Provide the (x, y) coordinate of the cell's center where the given text is located.  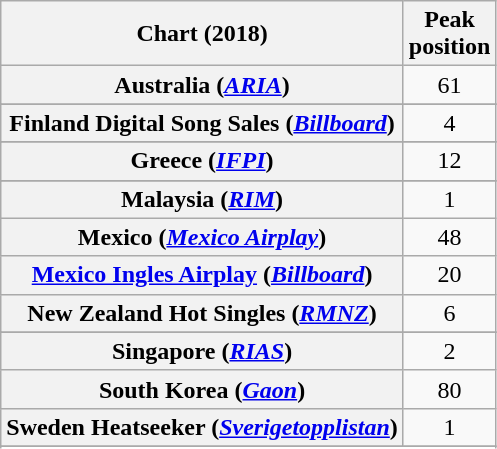
2 (449, 351)
Mexico Ingles Airplay (Billboard) (202, 275)
Malaysia (RIM) (202, 199)
Australia (ARIA) (202, 85)
6 (449, 313)
12 (449, 161)
Singapore (RIAS) (202, 351)
Sweden Heatseeker (Sverigetopplistan) (202, 427)
61 (449, 85)
New Zealand Hot Singles (RMNZ) (202, 313)
80 (449, 389)
South Korea (Gaon) (202, 389)
Peak position (449, 34)
Finland Digital Song Sales (Billboard) (202, 123)
20 (449, 275)
Mexico (Mexico Airplay) (202, 237)
Greece (IFPI) (202, 161)
48 (449, 237)
4 (449, 123)
Chart (2018) (202, 34)
